Return (x, y) of the center of cell containing provided text 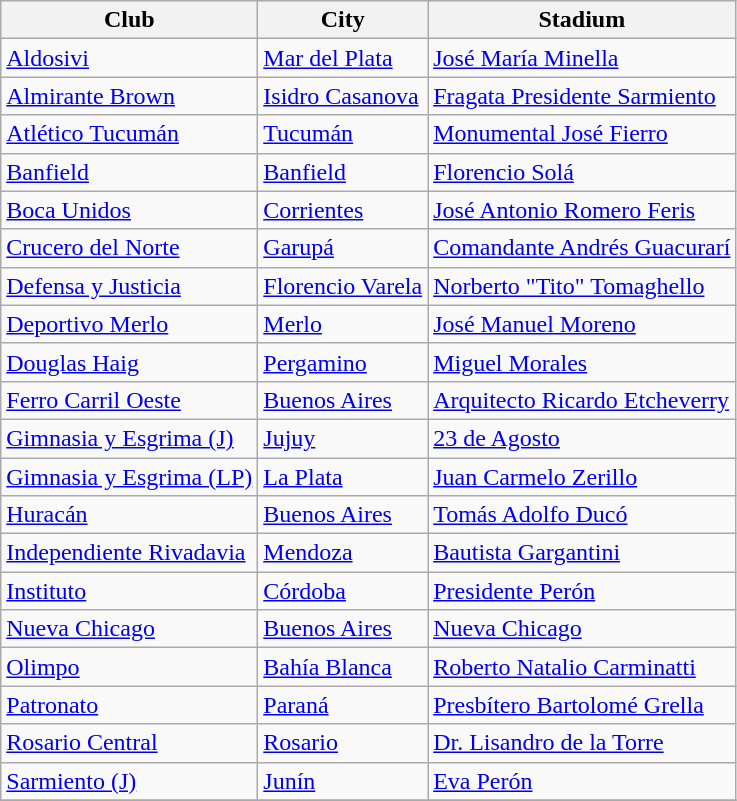
Club (130, 20)
Stadium (582, 20)
José Manuel Moreno (582, 324)
Fragata Presidente Sarmiento (582, 96)
Florencio Solá (582, 172)
Bautista Gargantini (582, 553)
Juan Carmelo Zerillo (582, 477)
Monumental José Fierro (582, 134)
Eva Perón (582, 781)
Jujuy (343, 438)
Córdoba (343, 591)
Comandante Andrés Guacurarí (582, 248)
Atlético Tucumán (130, 134)
Crucero del Norte (130, 248)
Miguel Morales (582, 362)
José María Minella (582, 58)
Florencio Varela (343, 286)
Dr. Lisandro de la Torre (582, 743)
Aldosivi (130, 58)
Boca Unidos (130, 210)
Merlo (343, 324)
Defensa y Justicia (130, 286)
Independiente Rivadavia (130, 553)
23 de Agosto (582, 438)
Presidente Perón (582, 591)
Rosario (343, 743)
La Plata (343, 477)
Ferro Carril Oeste (130, 400)
Instituto (130, 591)
Junín (343, 781)
Roberto Natalio Carminatti (582, 667)
Patronato (130, 705)
Gimnasia y Esgrima (LP) (130, 477)
Presbítero Bartolomé Grella (582, 705)
Gimnasia y Esgrima (J) (130, 438)
Deportivo Merlo (130, 324)
Olimpo (130, 667)
Douglas Haig (130, 362)
Arquitecto Ricardo Etcheverry (582, 400)
Huracán (130, 515)
Norberto "Tito" Tomaghello (582, 286)
City (343, 20)
Rosario Central (130, 743)
Almirante Brown (130, 96)
Isidro Casanova (343, 96)
Sarmiento (J) (130, 781)
Pergamino (343, 362)
Mar del Plata (343, 58)
Corrientes (343, 210)
Bahía Blanca (343, 667)
Mendoza (343, 553)
Paraná (343, 705)
Garupá (343, 248)
José Antonio Romero Feris (582, 210)
Tucumán (343, 134)
Tomás Adolfo Ducó (582, 515)
